Detect which cell encompasses the target text, then output its (X, Y) center coordinate. 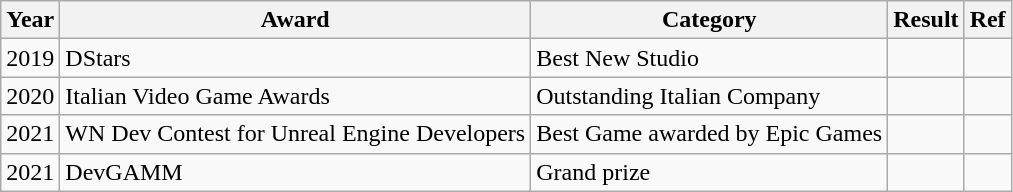
Grand prize (710, 172)
Best New Studio (710, 58)
Award (296, 20)
Year (30, 20)
Best Game awarded by Epic Games (710, 134)
Italian Video Game Awards (296, 96)
WN Dev Contest for Unreal Engine Developers (296, 134)
Result (926, 20)
DStars (296, 58)
Ref (988, 20)
2019 (30, 58)
Category (710, 20)
2020 (30, 96)
Outstanding Italian Company (710, 96)
DevGAMM (296, 172)
